Identify which cell holds the provided text, then report its (X, Y) central coordinate. 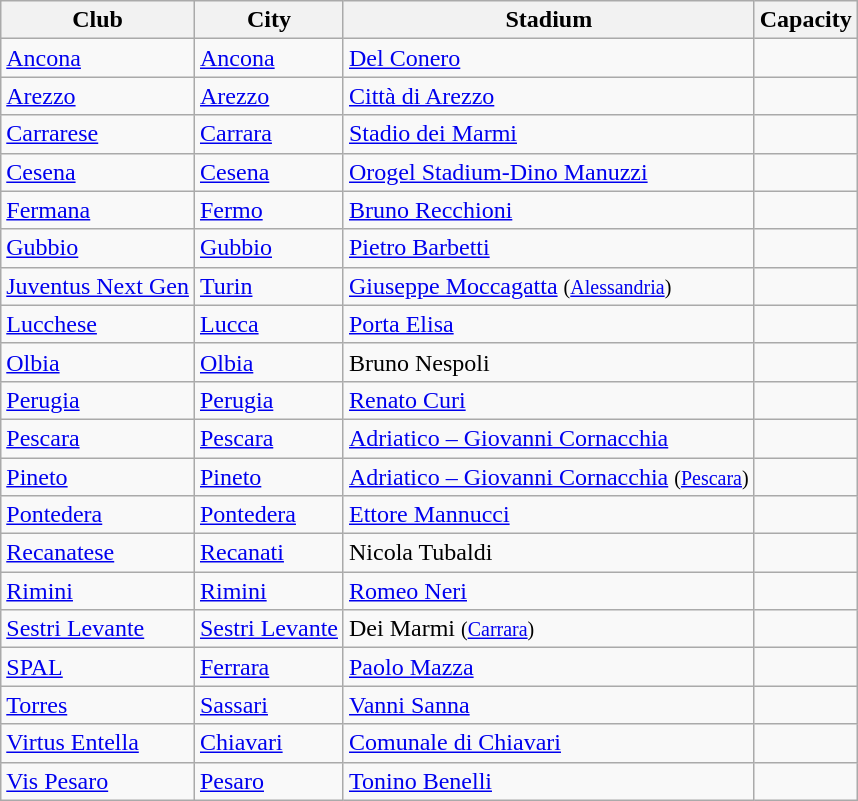
Turin (268, 286)
Capacity (806, 20)
Renato Curi (548, 400)
Stadio dei Marmi (548, 134)
Fermana (98, 210)
Giuseppe Moccagatta (Alessandria) (548, 286)
Virtus Entella (98, 743)
Adriatico – Giovanni Cornacchia (Pescara) (548, 477)
Stadium (548, 20)
Torres (98, 705)
Recanati (268, 553)
Recanatese (98, 553)
Paolo Mazza (548, 667)
Nicola Tubaldi (548, 553)
Sassari (268, 705)
Chiavari (268, 743)
Ferrara (268, 667)
Dei Marmi (Carrara) (548, 629)
Del Conero (548, 58)
Carrarese (98, 134)
Lucca (268, 324)
Orogel Stadium-Dino Manuzzi (548, 172)
Club (98, 20)
Comunale di Chiavari (548, 743)
Lucchese (98, 324)
Pietro Barbetti (548, 248)
Porta Elisa (548, 324)
Ettore Mannucci (548, 515)
Città di Arezzo (548, 96)
Bruno Recchioni (548, 210)
Tonino Benelli (548, 781)
Juventus Next Gen (98, 286)
Fermo (268, 210)
Carrara (268, 134)
Bruno Nespoli (548, 362)
SPAL (98, 667)
Vis Pesaro (98, 781)
Romeo Neri (548, 591)
Vanni Sanna (548, 705)
City (268, 20)
Pesaro (268, 781)
Adriatico – Giovanni Cornacchia (548, 438)
